Detect which cell encompasses the target text, then output its [X, Y] center coordinate. 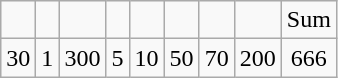
1 [48, 58]
Sum [308, 20]
200 [258, 58]
666 [308, 58]
30 [18, 58]
10 [146, 58]
70 [216, 58]
50 [182, 58]
5 [118, 58]
300 [82, 58]
